Return the (X, Y) coordinate for the center point of the cell that contains the specified text.  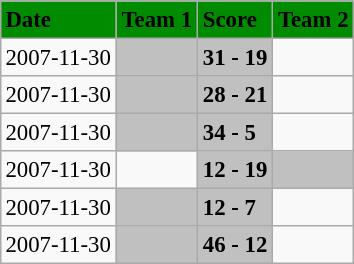
34 - 5 (234, 133)
12 - 19 (234, 170)
Score (234, 20)
28 - 21 (234, 95)
Team 1 (156, 20)
31 - 19 (234, 57)
46 - 12 (234, 245)
Team 2 (314, 20)
12 - 7 (234, 208)
Date (58, 20)
